Identify which cell holds the provided text, then report its (x, y) central coordinate. 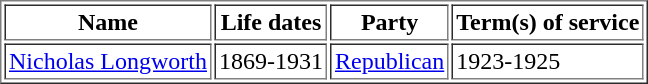
Life dates (270, 22)
Republican (389, 62)
1923-1925 (548, 62)
1869-1931 (270, 62)
Name (108, 22)
Nicholas Longworth (108, 62)
Term(s) of service (548, 22)
Party (389, 22)
